Identify which cell holds the provided text, then report its [X, Y] central coordinate. 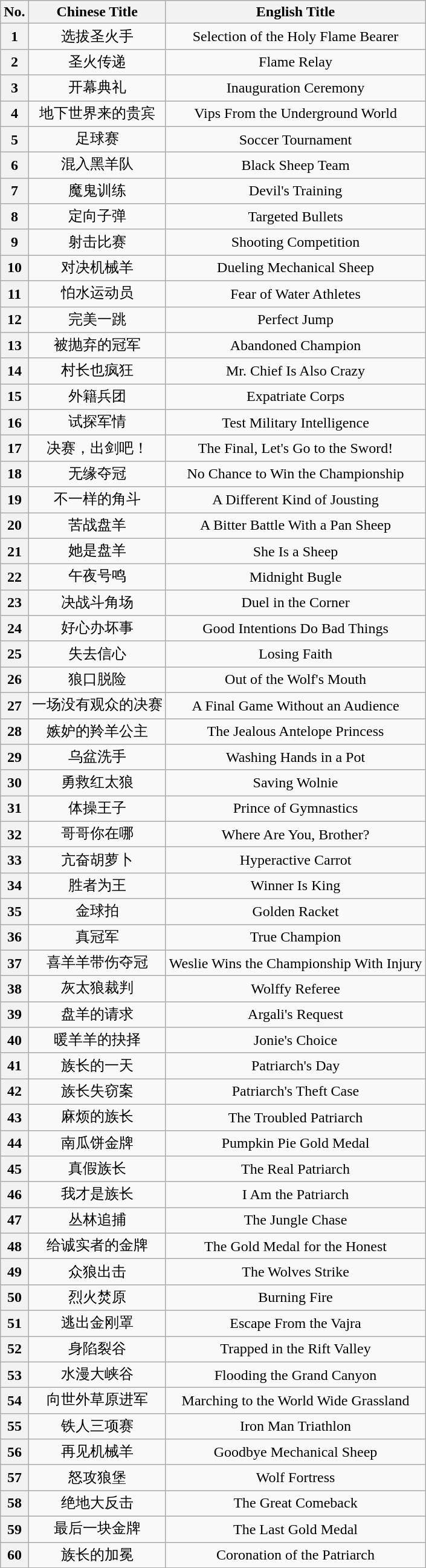
A Bitter Battle With a Pan Sheep [295, 526]
族长的加冕 [97, 1555]
Patriarch's Day [295, 1065]
向世外草原进军 [97, 1400]
Out of the Wolf's Mouth [295, 680]
真假族长 [97, 1169]
族长的一天 [97, 1065]
Trapped in the Rift Valley [295, 1350]
南瓜饼金牌 [97, 1143]
57 [15, 1478]
Saving Wolnie [295, 782]
Abandoned Champion [295, 346]
32 [15, 834]
9 [15, 242]
身陷裂谷 [97, 1350]
30 [15, 782]
English Title [295, 12]
I Am the Patriarch [295, 1195]
足球赛 [97, 139]
怒攻狼堡 [97, 1478]
Black Sheep Team [295, 166]
喜羊羊带伤夺冠 [97, 963]
53 [15, 1375]
Wolf Fortress [295, 1478]
55 [15, 1426]
丛林追捕 [97, 1220]
Devil's Training [295, 191]
绝地大反击 [97, 1503]
Losing Faith [295, 654]
Perfect Jump [295, 319]
15 [15, 397]
失去信心 [97, 654]
13 [15, 346]
33 [15, 860]
圣火传递 [97, 62]
44 [15, 1143]
Marching to the World Wide Grassland [295, 1400]
7 [15, 191]
Wolffy Referee [295, 989]
23 [15, 602]
Inauguration Ceremony [295, 88]
39 [15, 1015]
Iron Man Triathlon [295, 1426]
暖羊羊的抉择 [97, 1040]
最后一块金牌 [97, 1529]
27 [15, 705]
嫉妒的羚羊公主 [97, 732]
12 [15, 319]
怕水运动员 [97, 294]
3 [15, 88]
Test Military Intelligence [295, 422]
Soccer Tournament [295, 139]
48 [15, 1246]
20 [15, 526]
47 [15, 1220]
The Final, Let's Go to the Sword! [295, 449]
众狼出击 [97, 1272]
14 [15, 371]
Duel in the Corner [295, 602]
49 [15, 1272]
水漫大峡谷 [97, 1375]
43 [15, 1117]
Dueling Mechanical Sheep [295, 268]
村长也疯狂 [97, 371]
金球拍 [97, 912]
She Is a Sheep [295, 551]
10 [15, 268]
No Chance to Win the Championship [295, 474]
16 [15, 422]
不一样的角斗 [97, 499]
魔鬼训练 [97, 191]
Winner Is King [295, 885]
18 [15, 474]
The Real Patriarch [295, 1169]
Good Intentions Do Bad Things [295, 629]
Flame Relay [295, 62]
22 [15, 577]
我才是族长 [97, 1195]
盘羊的请求 [97, 1015]
50 [15, 1298]
Targeted Bullets [295, 216]
Weslie Wins the Championship With Injury [295, 963]
True Champion [295, 937]
完美一跳 [97, 319]
36 [15, 937]
苦战盘羊 [97, 526]
午夜号鸣 [97, 577]
The Gold Medal for the Honest [295, 1246]
她是盘羊 [97, 551]
51 [15, 1323]
族长失窃案 [97, 1092]
开幕典礼 [97, 88]
Selection of the Holy Flame Bearer [295, 36]
Chinese Title [97, 12]
混入黑羊队 [97, 166]
Patriarch's Theft Case [295, 1092]
The Great Comeback [295, 1503]
17 [15, 449]
31 [15, 809]
38 [15, 989]
灰太狼裁判 [97, 989]
射击比赛 [97, 242]
Jonie's Choice [295, 1040]
Golden Racket [295, 912]
试探军情 [97, 422]
Fear of Water Athletes [295, 294]
Washing Hands in a Pot [295, 757]
Coronation of the Patriarch [295, 1555]
A Final Game Without an Audience [295, 705]
哥哥你在哪 [97, 834]
5 [15, 139]
28 [15, 732]
麻烦的族长 [97, 1117]
The Troubled Patriarch [295, 1117]
No. [15, 12]
The Jealous Antelope Princess [295, 732]
定向子弹 [97, 216]
35 [15, 912]
2 [15, 62]
亢奋胡萝卜 [97, 860]
6 [15, 166]
对决机械羊 [97, 268]
19 [15, 499]
Vips From the Underground World [295, 114]
4 [15, 114]
Goodbye Mechanical Sheep [295, 1453]
好心办坏事 [97, 629]
外籍兵团 [97, 397]
Mr. Chief Is Also Crazy [295, 371]
58 [15, 1503]
37 [15, 963]
决赛，出剑吧！ [97, 449]
24 [15, 629]
勇救红太狼 [97, 782]
A Different Kind of Jousting [295, 499]
Midnight Bugle [295, 577]
29 [15, 757]
The Last Gold Medal [295, 1529]
34 [15, 885]
决战斗角场 [97, 602]
The Wolves Strike [295, 1272]
59 [15, 1529]
8 [15, 216]
Burning Fire [295, 1298]
21 [15, 551]
41 [15, 1065]
胜者为王 [97, 885]
逃出金刚罩 [97, 1323]
Prince of Gymnastics [295, 809]
一场没有观众的决赛 [97, 705]
42 [15, 1092]
铁人三项赛 [97, 1426]
烈火焚原 [97, 1298]
狼口脱险 [97, 680]
被抛弃的冠军 [97, 346]
Where Are You, Brother? [295, 834]
The Jungle Chase [295, 1220]
25 [15, 654]
11 [15, 294]
体操王子 [97, 809]
Shooting Competition [295, 242]
40 [15, 1040]
54 [15, 1400]
Flooding the Grand Canyon [295, 1375]
真冠军 [97, 937]
无缘夺冠 [97, 474]
60 [15, 1555]
再见机械羊 [97, 1453]
26 [15, 680]
46 [15, 1195]
地下世界来的贵宾 [97, 114]
Expatriate Corps [295, 397]
乌盆洗手 [97, 757]
1 [15, 36]
56 [15, 1453]
Pumpkin Pie Gold Medal [295, 1143]
52 [15, 1350]
45 [15, 1169]
Argali's Request [295, 1015]
Hyperactive Carrot [295, 860]
选拔圣火手 [97, 36]
Escape From the Vajra [295, 1323]
给诚实者的金牌 [97, 1246]
